Determine the [X, Y] coordinate at the center of the cell enclosing the given text.  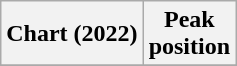
Peakposition [189, 34]
Chart (2022) [72, 34]
